For the text-containing cell, return its midpoint in (x, y) coordinate format. 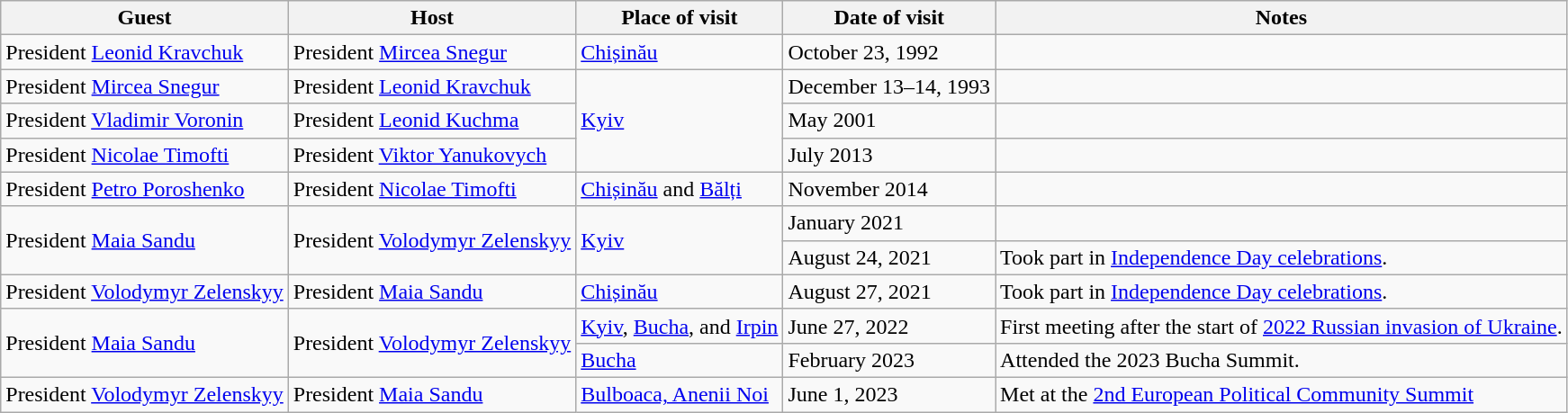
Date of visit (889, 18)
Bulboaca, Anenii Noi (680, 394)
October 23, 1992 (889, 52)
President Viktor Yanukovych (432, 155)
Kyiv, Bucha, and Irpin (680, 326)
Chișinău and Bălți (680, 189)
November 2014 (889, 189)
President Leonid Kuchma (432, 121)
Place of visit (680, 18)
December 13–14, 1993 (889, 86)
Host (432, 18)
June 1, 2023 (889, 394)
August 24, 2021 (889, 257)
June 27, 2022 (889, 326)
Notes (1282, 18)
President Vladimir Voronin (145, 121)
Met at the 2nd European Political Community Summit (1282, 394)
Guest (145, 18)
January 2021 (889, 223)
May 2001 (889, 121)
July 2013 (889, 155)
February 2023 (889, 360)
Bucha (680, 360)
President Petro Poroshenko (145, 189)
Attended the 2023 Bucha Summit. (1282, 360)
First meeting after the start of 2022 Russian invasion of Ukraine. (1282, 326)
August 27, 2021 (889, 292)
